Capture the cell that displays the provided text and extract its [x, y] central coordinate. 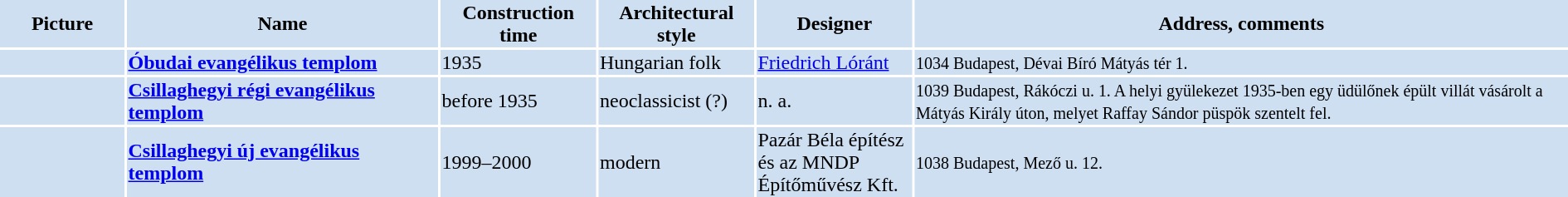
Friedrich Lóránt [835, 62]
before 1935 [519, 101]
Architectural style [677, 23]
neoclassicist (?) [677, 101]
modern [677, 162]
Óbudai evangélikus templom [282, 62]
Address, comments [1241, 23]
Csillaghegyi régi evangélikus templom [282, 101]
1034 Budapest, Dévai Bíró Mátyás tér 1. [1241, 62]
1038 Budapest, Mező u. 12. [1241, 162]
1999–2000 [519, 162]
1935 [519, 62]
Designer [835, 23]
Csillaghegyi új evangélikus templom [282, 162]
n. a. [835, 101]
Pazár Béla építész és az MNDP Építőművész Kft. [835, 162]
Name [282, 23]
Hungarian folk [677, 62]
Construction time [519, 23]
Picture [62, 23]
